Extract the (X, Y) coordinate from the center of the cell holding the provided text.  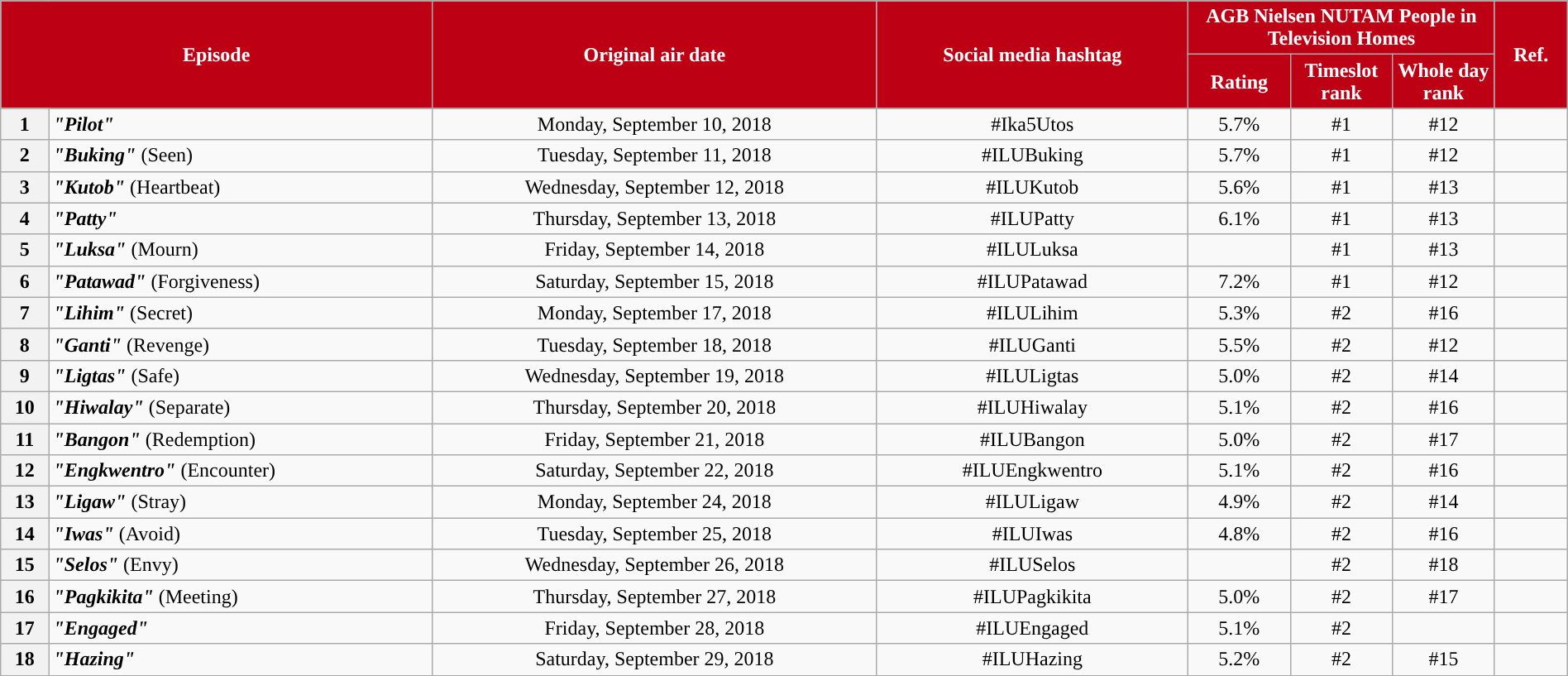
5.5% (1240, 344)
8 (25, 344)
Saturday, September 15, 2018 (655, 281)
"Hiwalay" (Separate) (241, 407)
AGB Nielsen NUTAM People in Television Homes (1341, 28)
"Ligtas" (Safe) (241, 376)
7 (25, 313)
#Ika5Utos (1032, 124)
2 (25, 156)
#15 (1444, 659)
"Selos" (Envy) (241, 565)
#ILUBuking (1032, 156)
"Hazing" (241, 659)
#ILULuksa (1032, 250)
#ILUGanti (1032, 344)
14 (25, 534)
Tuesday, September 11, 2018 (655, 156)
#ILULihim (1032, 313)
"Ligaw" (Stray) (241, 502)
4 (25, 218)
18 (25, 659)
16 (25, 597)
Saturday, September 22, 2018 (655, 471)
5.2% (1240, 659)
#ILUHazing (1032, 659)
"Engaged" (241, 628)
Timeslotrank (1341, 81)
"Patty" (241, 218)
17 (25, 628)
Saturday, September 29, 2018 (655, 659)
1 (25, 124)
"Buking" (Seen) (241, 156)
"Pagkikita" (Meeting) (241, 597)
#ILUKutob (1032, 187)
15 (25, 565)
Monday, September 10, 2018 (655, 124)
"Luksa" (Mourn) (241, 250)
"Patawad" (Forgiveness) (241, 281)
"Iwas" (Avoid) (241, 534)
10 (25, 407)
Tuesday, September 25, 2018 (655, 534)
"Bangon" (Redemption) (241, 439)
12 (25, 471)
"Lihim" (Secret) (241, 313)
"Pilot" (241, 124)
9 (25, 376)
#ILUBangon (1032, 439)
#ILUSelos (1032, 565)
13 (25, 502)
Tuesday, September 18, 2018 (655, 344)
Ref. (1531, 55)
Friday, September 14, 2018 (655, 250)
7.2% (1240, 281)
4.8% (1240, 534)
Wednesday, September 26, 2018 (655, 565)
Monday, September 17, 2018 (655, 313)
Friday, September 21, 2018 (655, 439)
6 (25, 281)
#ILUPatty (1032, 218)
Whole dayrank (1444, 81)
#18 (1444, 565)
#ILULigaw (1032, 502)
"Kutob" (Heartbeat) (241, 187)
#ILULigtas (1032, 376)
#ILUPatawad (1032, 281)
3 (25, 187)
6.1% (1240, 218)
Episode (217, 55)
"Ganti" (Revenge) (241, 344)
5.3% (1240, 313)
Original air date (655, 55)
Thursday, September 20, 2018 (655, 407)
11 (25, 439)
"Engkwentro" (Encounter) (241, 471)
#ILUPagkikita (1032, 597)
Friday, September 28, 2018 (655, 628)
5 (25, 250)
Rating (1240, 81)
Wednesday, September 12, 2018 (655, 187)
#ILUHiwalay (1032, 407)
4.9% (1240, 502)
Social media hashtag (1032, 55)
Thursday, September 27, 2018 (655, 597)
Monday, September 24, 2018 (655, 502)
#ILUEngaged (1032, 628)
5.6% (1240, 187)
Thursday, September 13, 2018 (655, 218)
#ILUIwas (1032, 534)
Wednesday, September 19, 2018 (655, 376)
#ILUEngkwentro (1032, 471)
